Scan for the cell matching the given text and deliver its [X, Y] coordinate at center. 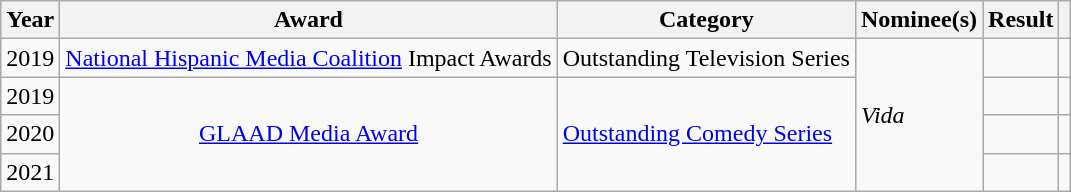
GLAAD Media Award [308, 134]
Award [308, 20]
Outstanding Comedy Series [706, 134]
2020 [30, 134]
Outstanding Television Series [706, 58]
2021 [30, 172]
Nominee(s) [918, 20]
Category [706, 20]
Vida [918, 115]
Year [30, 20]
Result [1021, 20]
National Hispanic Media Coalition Impact Awards [308, 58]
